Scan for the cell matching the given text and deliver its [X, Y] coordinate at center. 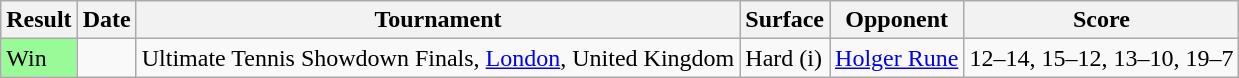
Hard (i) [785, 58]
Tournament [438, 20]
Ultimate Tennis Showdown Finals, London, United Kingdom [438, 58]
Holger Rune [897, 58]
Date [106, 20]
Surface [785, 20]
Result [39, 20]
Opponent [897, 20]
12–14, 15–12, 13–10, 19–7 [1102, 58]
Win [39, 58]
Score [1102, 20]
